Scan for the cell matching the given text and deliver its (X, Y) coordinate at center. 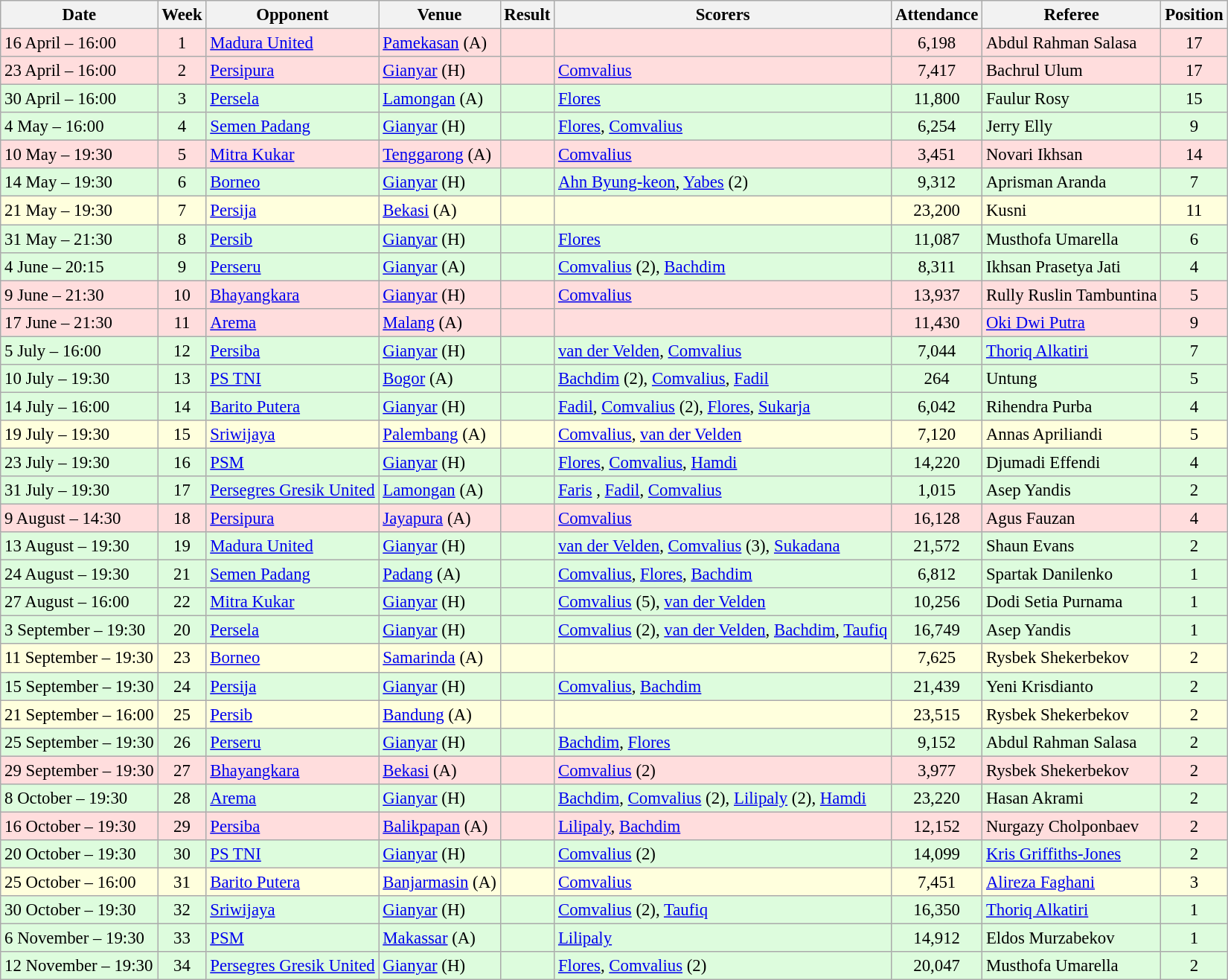
20 October – 19:30 (79, 854)
3,451 (937, 155)
Comvalius (2), Bachdim (723, 266)
26 (182, 742)
29 September – 19:30 (79, 770)
Referee (1072, 15)
Ikhsan Prasetya Jati (1072, 266)
4 May – 16:00 (79, 126)
Lilipaly (723, 938)
Comvalius, Bachdim (723, 686)
9 June – 21:30 (79, 295)
10 (182, 295)
Bogor (A) (439, 379)
12,152 (937, 826)
34 (182, 966)
20,047 (937, 966)
Flores, Comvalius (2) (723, 966)
13 August – 19:30 (79, 546)
16,128 (937, 519)
Makassar (A) (439, 938)
21 September – 16:00 (79, 714)
21 May – 19:30 (79, 211)
Flores, Comvalius (723, 126)
16,350 (937, 910)
21 (182, 574)
9 August – 14:30 (79, 519)
1,015 (937, 490)
29 (182, 826)
264 (937, 379)
Ahn Byung-keon, Yabes (2) (723, 182)
13 (182, 379)
31 July – 19:30 (79, 490)
27 (182, 770)
Agus Fauzan (1072, 519)
Faulur Rosy (1072, 99)
12 (182, 350)
6,254 (937, 126)
15 September – 19:30 (79, 686)
32 (182, 910)
Alireza Faghani (1072, 882)
23 (182, 659)
8,311 (937, 266)
5 July – 16:00 (79, 350)
Banjarmasin (A) (439, 882)
Scorers (723, 15)
10 July – 19:30 (79, 379)
Fadil, Comvalius (2), Flores, Sukarja (723, 406)
Eldos Murzabekov (1072, 938)
6,812 (937, 574)
7,451 (937, 882)
Padang (A) (439, 574)
Attendance (937, 15)
17 June – 21:30 (79, 322)
8 (182, 239)
Annas Apriliandi (1072, 435)
Bachdim, Flores (723, 742)
14,912 (937, 938)
16 October – 19:30 (79, 826)
23,220 (937, 798)
11,430 (937, 322)
23 April – 16:00 (79, 71)
22 (182, 602)
8 October – 19:30 (79, 798)
Samarinda (A) (439, 659)
Kusni (1072, 211)
25 September – 19:30 (79, 742)
Untung (1072, 379)
14,099 (937, 854)
Bachdim, Comvalius (2), Lilipaly (2), Hamdi (723, 798)
33 (182, 938)
30 (182, 854)
9,312 (937, 182)
Yeni Krisdianto (1072, 686)
25 (182, 714)
20 (182, 630)
Djumadi Effendi (1072, 462)
23 July – 19:30 (79, 462)
Aprisman Aranda (1072, 182)
18 (182, 519)
Bachdim (2), Comvalius, Fadil (723, 379)
Rihendra Purba (1072, 406)
Gianyar (A) (439, 266)
11 September – 19:30 (79, 659)
10,256 (937, 602)
Opponent (292, 15)
Shaun Evans (1072, 546)
Balikpapan (A) (439, 826)
21,439 (937, 686)
Flores, Comvalius, Hamdi (723, 462)
16 (182, 462)
28 (182, 798)
Bachrul Ulum (1072, 71)
30 April – 16:00 (79, 99)
Date (79, 15)
12 November – 19:30 (79, 966)
7,417 (937, 71)
Comvalius, Flores, Bachdim (723, 574)
Hasan Akrami (1072, 798)
Kris Griffiths-Jones (1072, 854)
Rully Ruslin Tambuntina (1072, 295)
16 April – 16:00 (79, 43)
21,572 (937, 546)
Spartak Danilenko (1072, 574)
3 September – 19:30 (79, 630)
7,044 (937, 350)
Comvalius (2), Taufiq (723, 910)
Jayapura (A) (439, 519)
11,087 (937, 239)
Tenggarong (A) (439, 155)
16,749 (937, 630)
6,198 (937, 43)
19 July – 19:30 (79, 435)
Bandung (A) (439, 714)
30 October – 19:30 (79, 910)
14,220 (937, 462)
9,152 (937, 742)
13,937 (937, 295)
23,200 (937, 211)
14 May – 19:30 (79, 182)
11,800 (937, 99)
Nurgazy Cholponbaev (1072, 826)
Lilipaly, Bachdim (723, 826)
14 July – 16:00 (79, 406)
6,042 (937, 406)
24 (182, 686)
Position (1194, 15)
Comvalius, van der Velden (723, 435)
Faris , Fadil, Comvalius (723, 490)
10 May – 19:30 (79, 155)
Oki Dwi Putra (1072, 322)
Pamekasan (A) (439, 43)
3,977 (937, 770)
Result (527, 15)
31 (182, 882)
Malang (A) (439, 322)
27 August – 16:00 (79, 602)
24 August – 19:30 (79, 574)
25 October – 16:00 (79, 882)
Dodi Setia Purnama (1072, 602)
Week (182, 15)
6 November – 19:30 (79, 938)
4 June – 20:15 (79, 266)
7,625 (937, 659)
Comvalius (5), van der Velden (723, 602)
Palembang (A) (439, 435)
Jerry Elly (1072, 126)
7,120 (937, 435)
Novari Ikhsan (1072, 155)
van der Velden, Comvalius (723, 350)
Venue (439, 15)
31 May – 21:30 (79, 239)
23,515 (937, 714)
Comvalius (2), van der Velden, Bachdim, Taufiq (723, 630)
19 (182, 546)
van der Velden, Comvalius (3), Sukadana (723, 546)
